Provide the [x, y] coordinate of the cell's center where the given text is located.  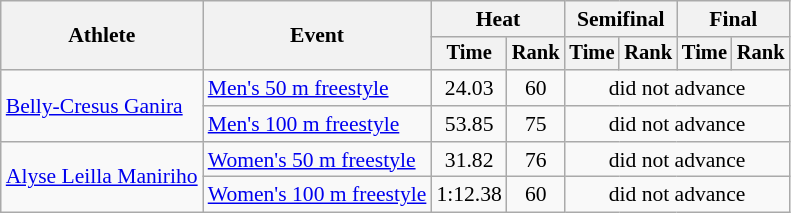
24.03 [468, 88]
Women's 100 m freestyle [318, 195]
31.82 [468, 160]
Athlete [102, 36]
Belly-Cresus Ganira [102, 106]
Women's 50 m freestyle [318, 160]
53.85 [468, 124]
Men's 100 m freestyle [318, 124]
Heat [498, 19]
Alyse Leilla Maniriho [102, 178]
75 [536, 124]
1:12.38 [468, 195]
76 [536, 160]
Men's 50 m freestyle [318, 88]
Semifinal [620, 19]
Final [733, 19]
Event [318, 36]
